Return (X, Y) of the center of cell containing provided text 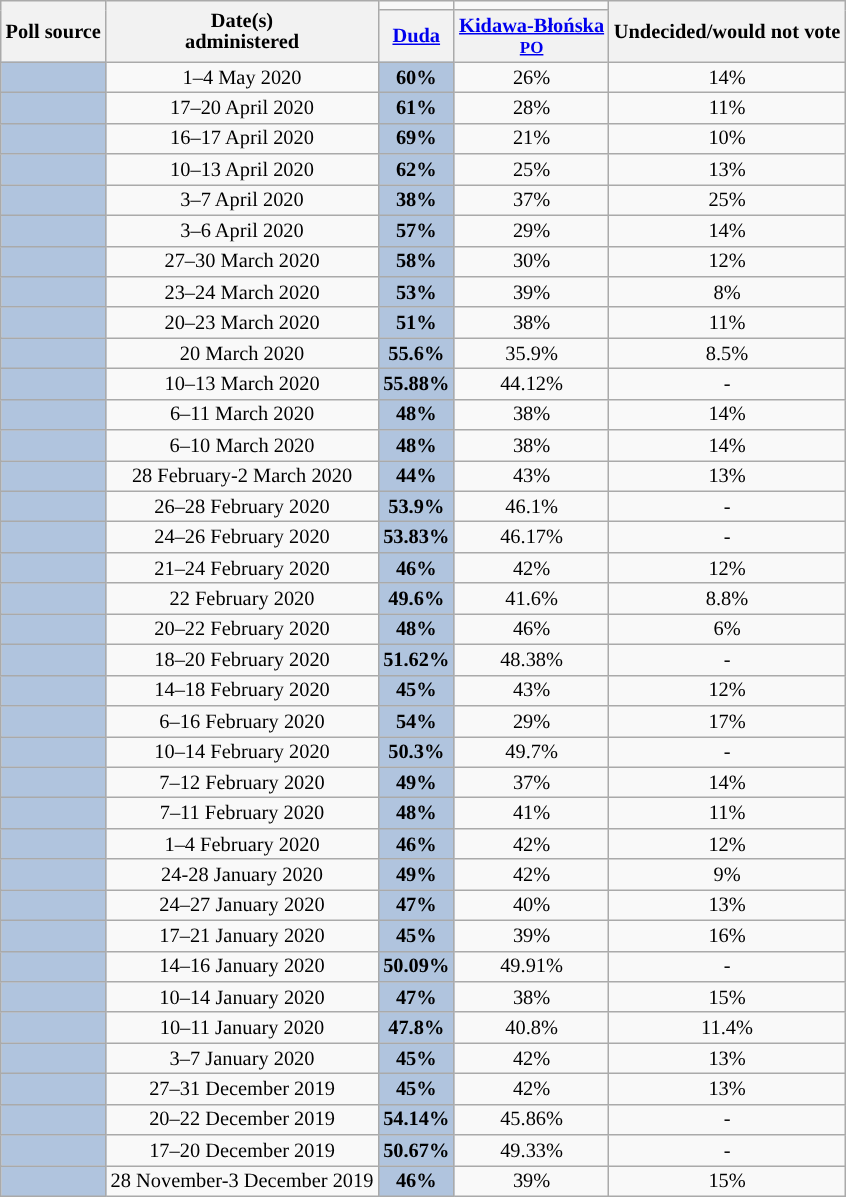
41.6% (532, 598)
24–26 February 2020 (242, 538)
50.67% (416, 1150)
17–21 January 2020 (242, 936)
30% (532, 262)
Kidawa-BłońskaPO (532, 36)
57% (416, 230)
53.9% (416, 506)
6% (727, 628)
60% (416, 78)
46.1% (532, 506)
50.09% (416, 966)
28 November-3 December 2019 (242, 1180)
49.91% (532, 966)
47.8% (416, 1028)
49.6% (416, 598)
40% (532, 904)
44.12% (532, 384)
6–16 February 2020 (242, 720)
10% (727, 138)
50.3% (416, 752)
24-28 January 2020 (242, 874)
40.8% (532, 1028)
7–11 February 2020 (242, 812)
1–4 February 2020 (242, 844)
8.8% (727, 598)
54% (416, 720)
Poll source (54, 30)
10–14 February 2020 (242, 752)
28% (532, 108)
69% (416, 138)
16% (727, 936)
8% (727, 292)
6–11 March 2020 (242, 414)
Undecided/would not vote (727, 30)
27–31 December 2019 (242, 1088)
8.5% (727, 354)
14–18 February 2020 (242, 690)
26% (532, 78)
41% (532, 812)
46.17% (532, 538)
55.88% (416, 384)
55.6% (416, 354)
61% (416, 108)
7–12 February 2020 (242, 782)
6–10 March 2020 (242, 446)
24–27 January 2020 (242, 904)
17–20 April 2020 (242, 108)
53% (416, 292)
21% (532, 138)
20–23 March 2020 (242, 322)
58% (416, 262)
51% (416, 322)
44% (416, 476)
10–14 January 2020 (242, 996)
3–6 April 2020 (242, 230)
3–7 April 2020 (242, 200)
1–4 May 2020 (242, 78)
20–22 February 2020 (242, 628)
35.9% (532, 354)
10–11 January 2020 (242, 1028)
3–7 January 2020 (242, 1058)
9% (727, 874)
20–22 December 2019 (242, 1120)
62% (416, 170)
53.83% (416, 538)
49.33% (532, 1150)
51.62% (416, 660)
18–20 February 2020 (242, 660)
28 February-2 March 2020 (242, 476)
10–13 April 2020 (242, 170)
Date(s)administered (242, 30)
22 February 2020 (242, 598)
23–24 March 2020 (242, 292)
17–20 December 2019 (242, 1150)
11.4% (727, 1028)
49.7% (532, 752)
27–30 March 2020 (242, 262)
26–28 February 2020 (242, 506)
Duda (416, 36)
14–16 January 2020 (242, 966)
48.38% (532, 660)
54.14% (416, 1120)
16–17 April 2020 (242, 138)
20 March 2020 (242, 354)
21–24 February 2020 (242, 568)
17% (727, 720)
45.86% (532, 1120)
10–13 March 2020 (242, 384)
